Return the (X, Y) coordinate for the center point of the cell that contains the specified text.  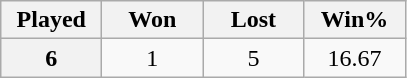
Win% (354, 20)
Lost (254, 20)
Played (52, 20)
Won (152, 20)
5 (254, 58)
16.67 (354, 58)
6 (52, 58)
1 (152, 58)
